For the text-containing cell, return its midpoint in [x, y] coordinate format. 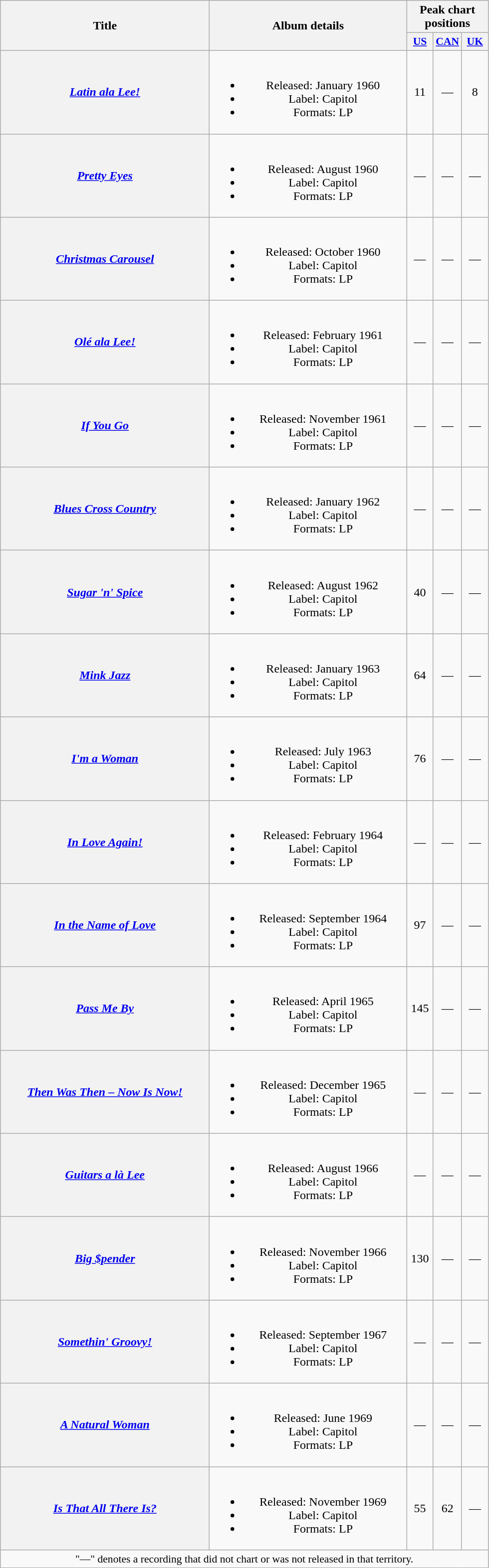
Released: April 1965Label: CapitolFormats: LP [308, 1008]
Is That All There Is? [105, 1509]
In the Name of Love [105, 925]
Released: July 1963Label: CapitolFormats: LP [308, 759]
Released: June 1969Label: CapitolFormats: LP [308, 1425]
Released: October 1960Label: CapitolFormats: LP [308, 259]
Guitars a là Lee [105, 1175]
Released: December 1965Label: CapitolFormats: LP [308, 1092]
11 [420, 92]
Blues Cross Country [105, 509]
Big $pender [105, 1258]
130 [420, 1258]
Released: November 1961Label: CapitolFormats: LP [308, 426]
Christmas Carousel [105, 259]
Released: August 1960Label: CapitolFormats: LP [308, 175]
64 [420, 675]
CAN [447, 42]
Released: November 1969Label: CapitolFormats: LP [308, 1509]
Peak chart positions [448, 17]
Somethin' Groovy! [105, 1341]
97 [420, 925]
Then Was Then – Now Is Now! [105, 1092]
55 [420, 1509]
Title [105, 26]
Mink Jazz [105, 675]
Pass Me By [105, 1008]
8 [475, 92]
Pretty Eyes [105, 175]
76 [420, 759]
Released: January 1963Label: CapitolFormats: LP [308, 675]
UK [475, 42]
Released: February 1961Label: CapitolFormats: LP [308, 342]
I'm a Woman [105, 759]
Latin ala Lee! [105, 92]
Released: January 1962Label: CapitolFormats: LP [308, 509]
40 [420, 592]
Olé ala Lee! [105, 342]
In Love Again! [105, 842]
Album details [308, 26]
Released: August 1966Label: CapitolFormats: LP [308, 1175]
If You Go [105, 426]
Released: February 1964Label: CapitolFormats: LP [308, 842]
Released: September 1964Label: CapitolFormats: LP [308, 925]
145 [420, 1008]
Released: January 1960Label: CapitolFormats: LP [308, 92]
A Natural Woman [105, 1425]
62 [447, 1509]
Released: September 1967Label: CapitolFormats: LP [308, 1341]
Released: November 1966Label: CapitolFormats: LP [308, 1258]
Sugar 'n' Spice [105, 592]
"—" denotes a recording that did not chart or was not released in that territory. [244, 1559]
US [420, 42]
Released: August 1962Label: CapitolFormats: LP [308, 592]
